Extract the (X, Y) coordinate from the center of the cell holding the provided text.  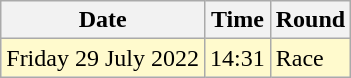
Race (310, 58)
Time (237, 20)
Round (310, 20)
Date (103, 20)
Friday 29 July 2022 (103, 58)
14:31 (237, 58)
